Scan for the cell matching the given text and deliver its [X, Y] coordinate at center. 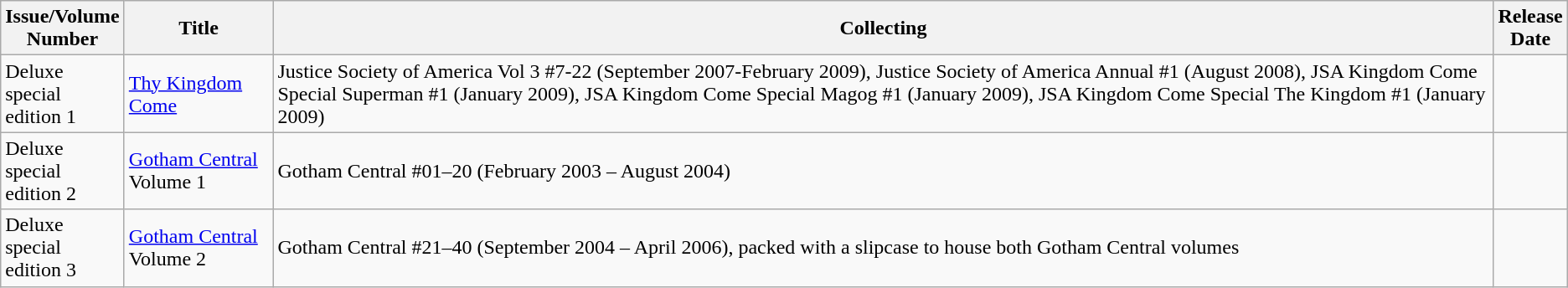
Issue/Volume Number [63, 28]
Title [199, 28]
Gotham Central Volume 1 [199, 171]
Collecting [883, 28]
Gotham Central Volume 2 [199, 248]
Deluxe special edition 3 [63, 248]
Deluxe special edition 2 [63, 171]
Gotham Central #21–40 (September 2004 – April 2006), packed with a slipcase to house both Gotham Central volumes [883, 248]
Release Date [1530, 28]
Gotham Central #01–20 (February 2003 – August 2004) [883, 171]
Thy Kingdom Come [199, 94]
Deluxe special edition 1 [63, 94]
